Return [X, Y] of the center of cell containing provided text 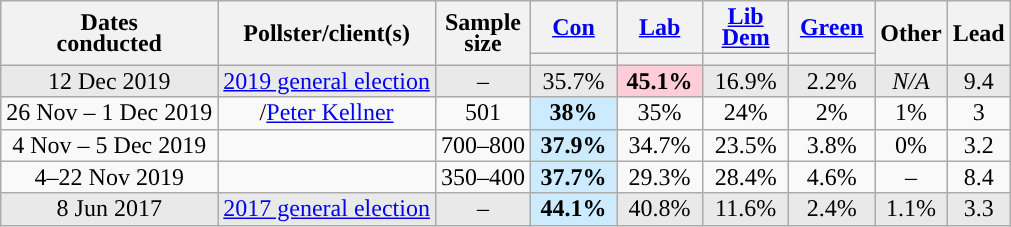
Con [573, 28]
1% [911, 113]
9.4 [978, 81]
34.7% [660, 145]
28.4% [746, 177]
Lab [660, 28]
23.5% [746, 145]
Other [911, 33]
4.6% [832, 177]
3.8% [832, 145]
35% [660, 113]
45.1% [660, 81]
3 [978, 113]
Lib Dem [746, 28]
2.2% [832, 81]
29.3% [660, 177]
/Peter Kellner [327, 113]
8.4 [978, 177]
24% [746, 113]
16.9% [746, 81]
350–400 [482, 177]
12 Dec 2019 [110, 81]
44.1% [573, 209]
38% [573, 113]
37.7% [573, 177]
N/A [911, 81]
Samplesize [482, 33]
Pollster/client(s) [327, 33]
4 Nov – 5 Dec 2019 [110, 145]
37.9% [573, 145]
Datesconducted [110, 33]
501 [482, 113]
3.3 [978, 209]
3.2 [978, 145]
40.8% [660, 209]
11.6% [746, 209]
1.1% [911, 209]
2.4% [832, 209]
8 Jun 2017 [110, 209]
2% [832, 113]
Lead [978, 33]
0% [911, 145]
4–22 Nov 2019 [110, 177]
2019 general election [327, 81]
26 Nov – 1 Dec 2019 [110, 113]
35.7% [573, 81]
700–800 [482, 145]
Green [832, 28]
2017 general election [327, 209]
